Detect which cell encompasses the target text, then output its [X, Y] center coordinate. 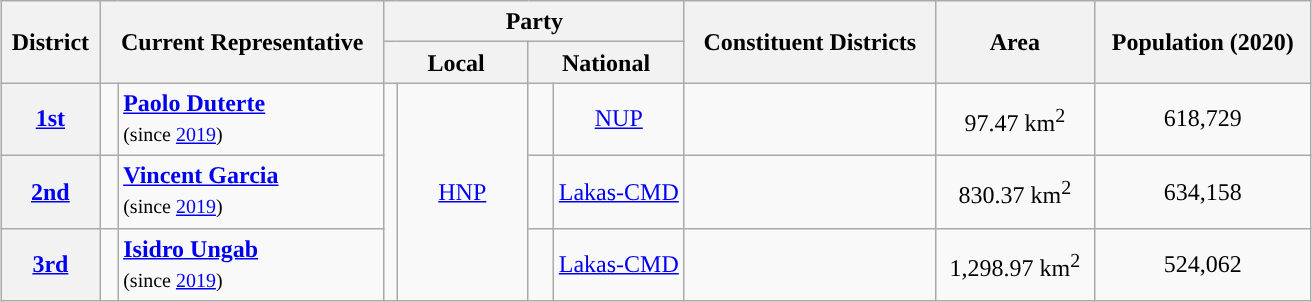
524,062 [1202, 264]
97.47 km2 [1014, 120]
2nd [50, 192]
634,158 [1202, 192]
District [50, 42]
Constituent Districts [810, 42]
3rd [50, 264]
NUP [618, 120]
Paolo Duterte(since 2019) [252, 120]
Current Representative [242, 42]
Isidro Ungab(since 2019) [252, 264]
Vincent Garcia(since 2019) [252, 192]
HNP [462, 192]
Party [534, 22]
830.37 km2 [1014, 192]
Population (2020) [1202, 42]
1,298.97 km2 [1014, 264]
618,729 [1202, 120]
1st [50, 120]
Area [1014, 42]
National [606, 62]
Local [456, 62]
